Determine the [X, Y] coordinate at the center of the cell enclosing the given text.  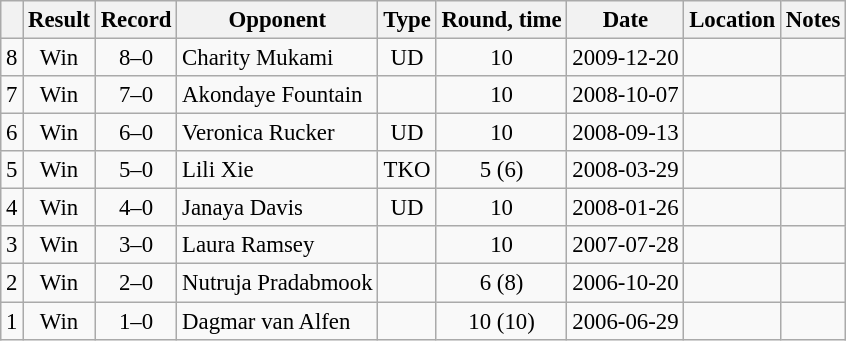
Result [60, 20]
2008-03-29 [626, 170]
TKO [407, 170]
Nutruja Pradabmook [278, 283]
2008-01-26 [626, 208]
2008-09-13 [626, 133]
Lili Xie [278, 170]
2006-06-29 [626, 321]
6 (8) [502, 283]
4 [12, 208]
5 (6) [502, 170]
Akondaye Fountain [278, 95]
1 [12, 321]
10 (10) [502, 321]
8 [12, 58]
Janaya Davis [278, 208]
5–0 [136, 170]
3 [12, 245]
Opponent [278, 20]
7–0 [136, 95]
2008-10-07 [626, 95]
2006-10-20 [626, 283]
3–0 [136, 245]
Record [136, 20]
6–0 [136, 133]
2–0 [136, 283]
6 [12, 133]
Notes [814, 20]
Type [407, 20]
8–0 [136, 58]
1–0 [136, 321]
2009-12-20 [626, 58]
4–0 [136, 208]
7 [12, 95]
Dagmar van Alfen [278, 321]
5 [12, 170]
2 [12, 283]
2007-07-28 [626, 245]
Round, time [502, 20]
Veronica Rucker [278, 133]
Date [626, 20]
Location [732, 20]
Laura Ramsey [278, 245]
Charity Mukami [278, 58]
